Scan for the cell matching the given text and deliver its [x, y] coordinate at center. 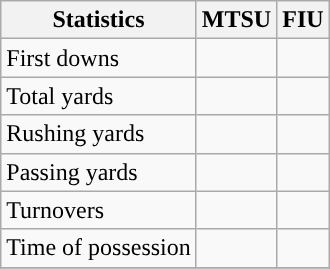
MTSU [236, 20]
Rushing yards [99, 134]
First downs [99, 58]
Turnovers [99, 210]
Statistics [99, 20]
Time of possession [99, 248]
Total yards [99, 96]
FIU [303, 20]
Passing yards [99, 172]
